Return (x, y) of the center of cell containing provided text 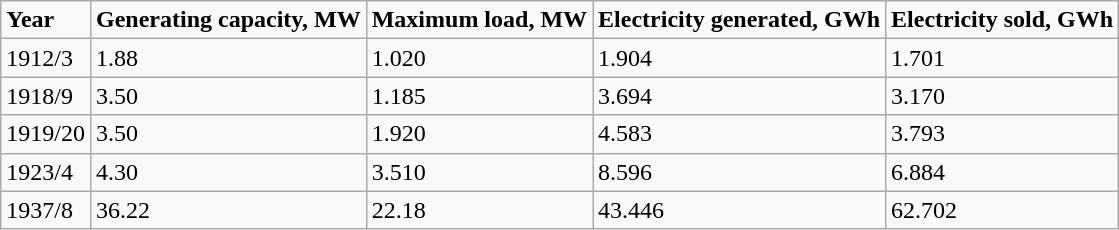
6.884 (1002, 172)
22.18 (479, 210)
1912/3 (46, 58)
1918/9 (46, 96)
3.510 (479, 172)
4.30 (228, 172)
1919/20 (46, 134)
Generating capacity, MW (228, 20)
1.701 (1002, 58)
3.793 (1002, 134)
8.596 (740, 172)
1.920 (479, 134)
Electricity sold, GWh (1002, 20)
Electricity generated, GWh (740, 20)
62.702 (1002, 210)
3.694 (740, 96)
1.904 (740, 58)
Maximum load, MW (479, 20)
1.185 (479, 96)
1.020 (479, 58)
4.583 (740, 134)
Year (46, 20)
1.88 (228, 58)
1937/8 (46, 210)
1923/4 (46, 172)
3.170 (1002, 96)
36.22 (228, 210)
43.446 (740, 210)
